Detect which cell encompasses the target text, then output its [X, Y] center coordinate. 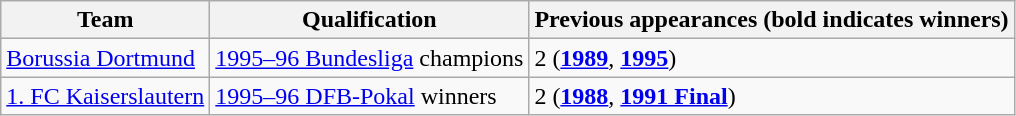
Qualification [370, 20]
1995–96 DFB-Pokal winners [370, 96]
1995–96 Bundesliga champions [370, 58]
Team [106, 20]
1. FC Kaiserslautern [106, 96]
2 (1989, 1995) [772, 58]
2 (1988, 1991 Final) [772, 96]
Previous appearances (bold indicates winners) [772, 20]
Borussia Dortmund [106, 58]
